Capture the cell that displays the provided text and extract its [X, Y] central coordinate. 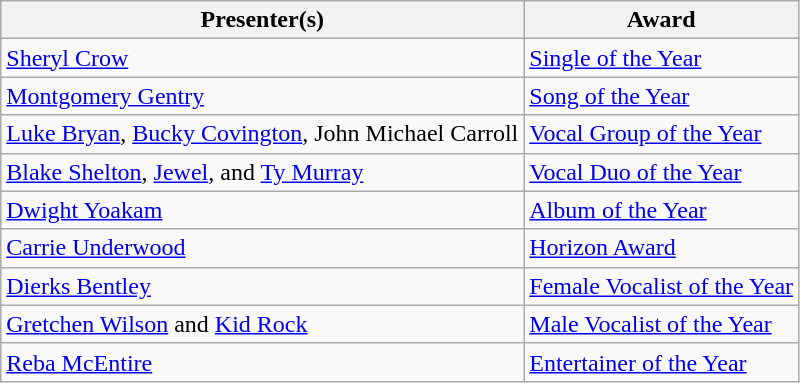
Blake Shelton, Jewel, and Ty Murray [262, 172]
Single of the Year [662, 58]
Reba McEntire [262, 362]
Dwight Yoakam [262, 210]
Horizon Award [662, 248]
Song of the Year [662, 96]
Award [662, 20]
Female Vocalist of the Year [662, 286]
Presenter(s) [262, 20]
Sheryl Crow [262, 58]
Dierks Bentley [262, 286]
Entertainer of the Year [662, 362]
Vocal Group of the Year [662, 134]
Male Vocalist of the Year [662, 324]
Gretchen Wilson and Kid Rock [262, 324]
Carrie Underwood [262, 248]
Album of the Year [662, 210]
Vocal Duo of the Year [662, 172]
Montgomery Gentry [262, 96]
Luke Bryan, Bucky Covington, John Michael Carroll [262, 134]
